Output the [X, Y] coordinate of the center of the cell containing the given text.  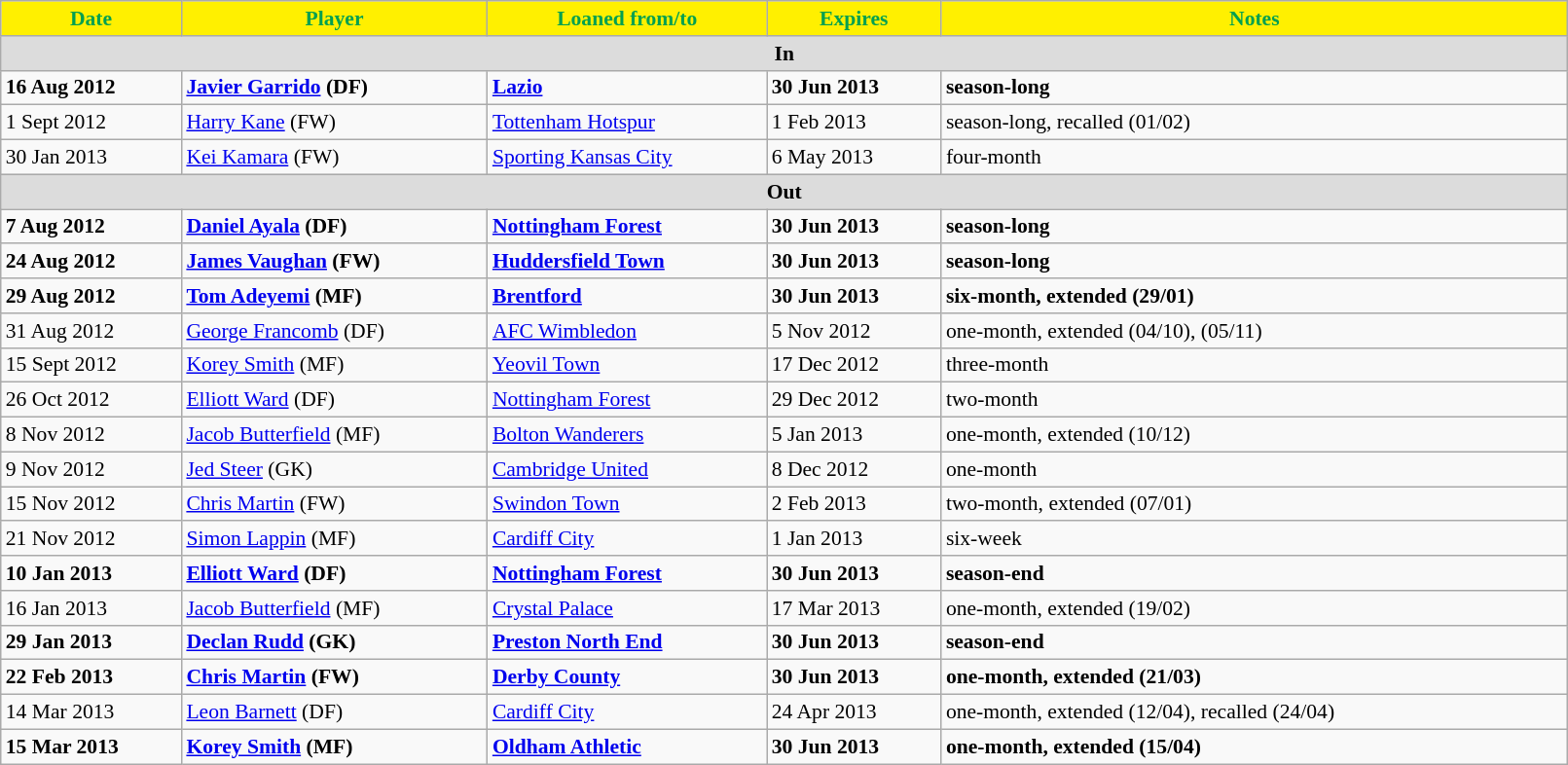
22 Feb 2013 [91, 677]
8 Nov 2012 [91, 435]
14 Mar 2013 [91, 712]
Out [784, 192]
31 Aug 2012 [91, 331]
Expires [855, 18]
season-long, recalled (01/02) [1255, 123]
one-month, extended (10/12) [1255, 435]
Player [334, 18]
AFC Wimbledon [627, 331]
six-month, extended (29/01) [1255, 296]
one-month, extended (12/04), recalled (24/04) [1255, 712]
16 Aug 2012 [91, 88]
Date [91, 18]
Swindon Town [627, 504]
two-month, extended (07/01) [1255, 504]
Leon Barnett (DF) [334, 712]
Preston North End [627, 642]
Simon Lappin (MF) [334, 539]
29 Dec 2012 [855, 400]
15 Sept 2012 [91, 365]
5 Jan 2013 [855, 435]
Brentford [627, 296]
17 Dec 2012 [855, 365]
Oldham Athletic [627, 747]
6 May 2013 [855, 158]
Tottenham Hotspur [627, 123]
Yeovil Town [627, 365]
one-month [1255, 469]
three-month [1255, 365]
Harry Kane (FW) [334, 123]
Cambridge United [627, 469]
one-month, extended (21/03) [1255, 677]
16 Jan 2013 [91, 608]
21 Nov 2012 [91, 539]
Huddersfield Town [627, 262]
24 Aug 2012 [91, 262]
George Francomb (DF) [334, 331]
29 Jan 2013 [91, 642]
26 Oct 2012 [91, 400]
one-month, extended (15/04) [1255, 747]
Javier Garrido (DF) [334, 88]
Bolton Wanderers [627, 435]
Loaned from/to [627, 18]
1 Jan 2013 [855, 539]
17 Mar 2013 [855, 608]
In [784, 54]
one-month, extended (04/10), (05/11) [1255, 331]
six-week [1255, 539]
Sporting Kansas City [627, 158]
29 Aug 2012 [91, 296]
one-month, extended (19/02) [1255, 608]
15 Mar 2013 [91, 747]
Kei Kamara (FW) [334, 158]
9 Nov 2012 [91, 469]
Lazio [627, 88]
James Vaughan (FW) [334, 262]
Jed Steer (GK) [334, 469]
7 Aug 2012 [91, 227]
Tom Adeyemi (MF) [334, 296]
Declan Rudd (GK) [334, 642]
four-month [1255, 158]
10 Jan 2013 [91, 573]
15 Nov 2012 [91, 504]
30 Jan 2013 [91, 158]
8 Dec 2012 [855, 469]
Crystal Palace [627, 608]
24 Apr 2013 [855, 712]
2 Feb 2013 [855, 504]
two-month [1255, 400]
Notes [1255, 18]
5 Nov 2012 [855, 331]
Daniel Ayala (DF) [334, 227]
1 Feb 2013 [855, 123]
Derby County [627, 677]
1 Sept 2012 [91, 123]
